Determine the [x, y] coordinate at the center of the cell enclosing the given text.  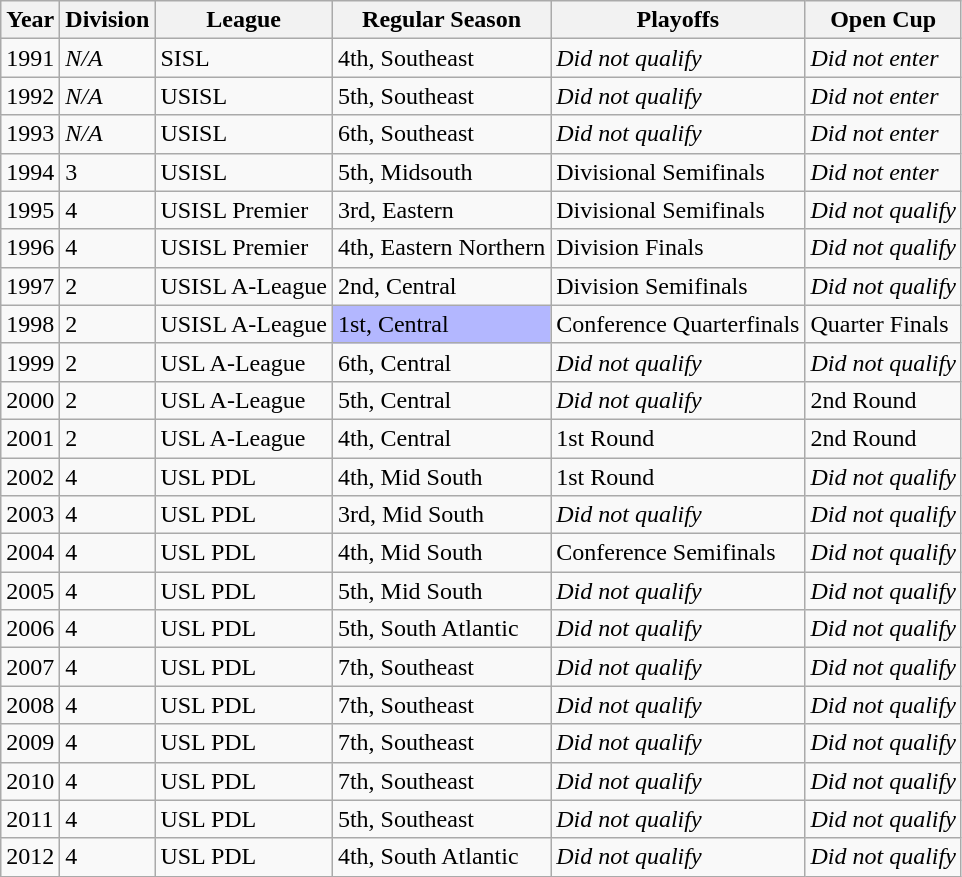
1991 [30, 58]
2012 [30, 857]
Quarter Finals [883, 324]
5th, Central [441, 400]
1994 [30, 172]
2005 [30, 591]
2001 [30, 438]
2nd, Central [441, 286]
2010 [30, 781]
4th, Eastern Northern [441, 248]
2007 [30, 667]
1st, Central [441, 324]
Year [30, 20]
2000 [30, 400]
Playoffs [678, 20]
3 [108, 172]
SISL [244, 58]
1993 [30, 134]
Division [108, 20]
2011 [30, 819]
Conference Quarterfinals [678, 324]
2002 [30, 477]
4th, Southeast [441, 58]
1996 [30, 248]
2003 [30, 515]
4th, South Atlantic [441, 857]
5th, South Atlantic [441, 629]
2009 [30, 743]
2008 [30, 705]
League [244, 20]
1995 [30, 210]
5th, Mid South [441, 591]
5th, Midsouth [441, 172]
4th, Central [441, 438]
Conference Semifinals [678, 553]
6th, Southeast [441, 134]
3rd, Eastern [441, 210]
1998 [30, 324]
6th, Central [441, 362]
Open Cup [883, 20]
2006 [30, 629]
1999 [30, 362]
Regular Season [441, 20]
3rd, Mid South [441, 515]
Division Semifinals [678, 286]
1992 [30, 96]
2004 [30, 553]
Division Finals [678, 248]
1997 [30, 286]
